Detect which cell encompasses the target text, then output its (X, Y) center coordinate. 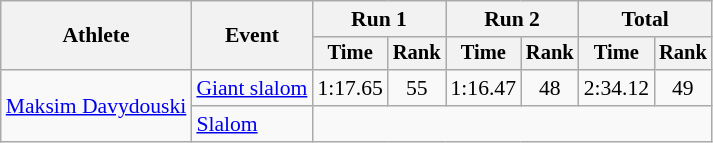
49 (683, 88)
48 (550, 88)
Athlete (96, 36)
Total (646, 19)
2:34.12 (616, 88)
Slalom (252, 124)
1:17.65 (350, 88)
Run 2 (512, 19)
Giant slalom (252, 88)
Event (252, 36)
Run 1 (378, 19)
1:16.47 (484, 88)
Maksim Davydouski (96, 106)
55 (417, 88)
